Detect which cell encompasses the target text, then output its [X, Y] center coordinate. 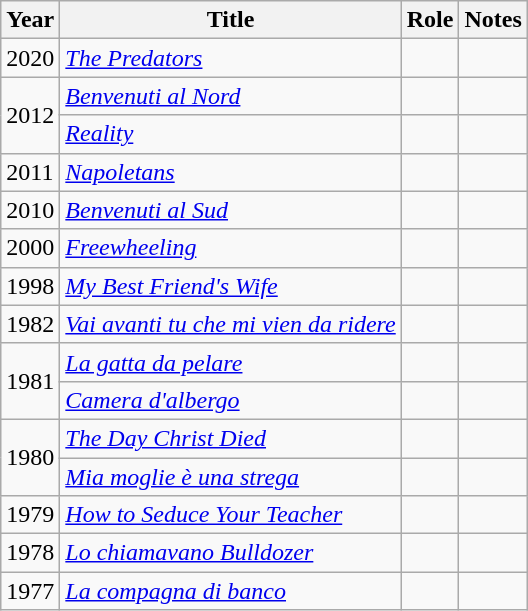
La gatta da pelare [230, 362]
2011 [30, 172]
Mia moglie è una strega [230, 477]
1977 [30, 591]
Camera d'albergo [230, 400]
Vai avanti tu che mi vien da ridere [230, 324]
La compagna di banco [230, 591]
The Predators [230, 58]
How to Seduce Your Teacher [230, 515]
2000 [30, 248]
2020 [30, 58]
The Day Christ Died [230, 438]
Reality [230, 134]
Napoletans [230, 172]
Benvenuti al Nord [230, 96]
1979 [30, 515]
My Best Friend's Wife [230, 286]
Freewheeling [230, 248]
Lo chiamavano Bulldozer [230, 553]
1981 [30, 381]
2012 [30, 115]
1998 [30, 286]
1978 [30, 553]
2010 [30, 210]
Role [430, 20]
1982 [30, 324]
Benvenuti al Sud [230, 210]
Notes [493, 20]
Year [30, 20]
Title [230, 20]
1980 [30, 457]
